Find where the given text appears and provide that cell's center as [x, y] coordinate. 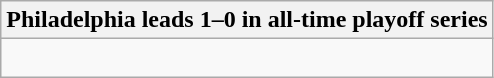
Philadelphia leads 1–0 in all-time playoff series [247, 20]
